Output the [x, y] coordinate of the center of the cell containing the given text.  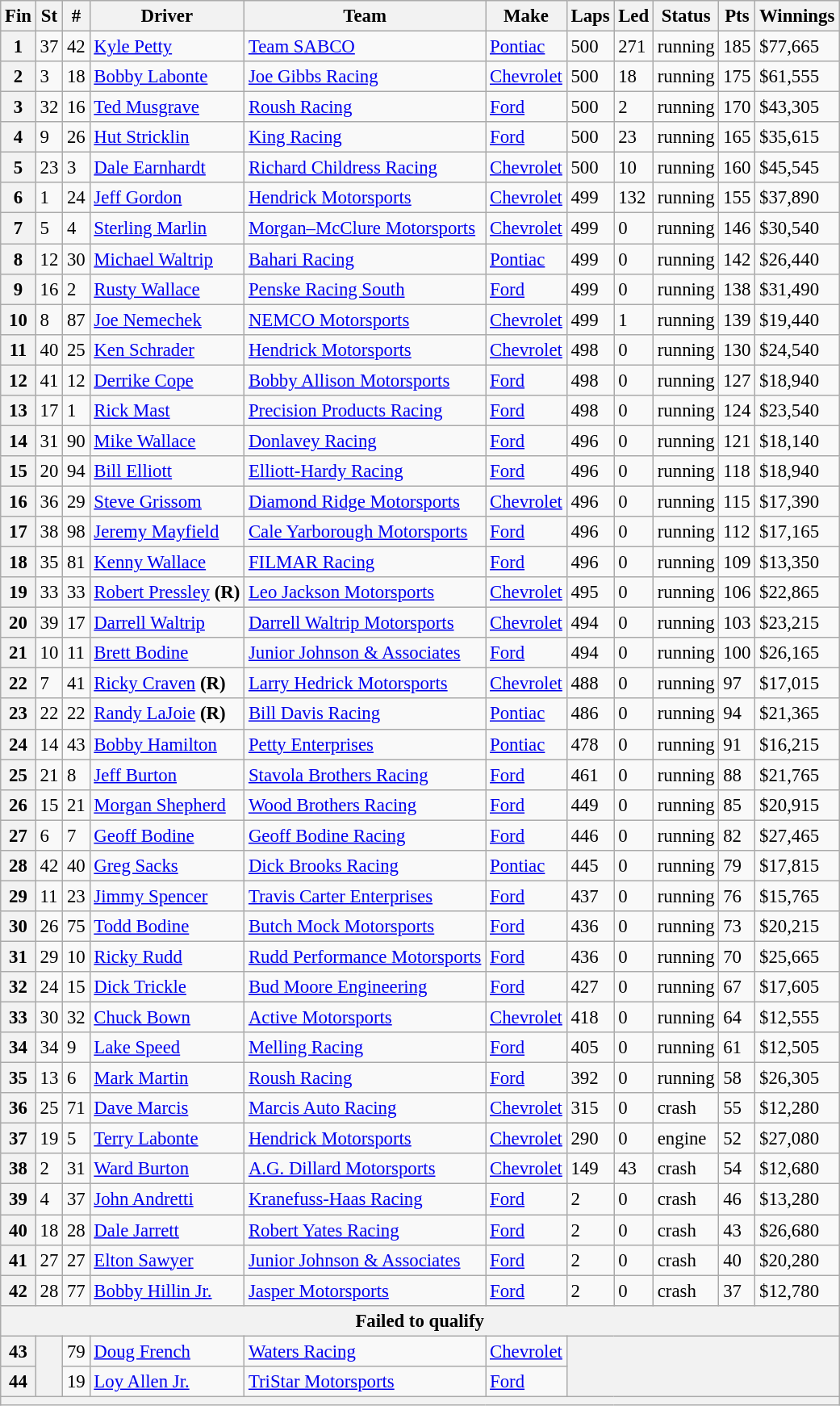
Failed to qualify [420, 1320]
Bill Davis Racing [365, 714]
55 [738, 1108]
Jeff Gordon [167, 198]
64 [738, 1018]
Waters Racing [365, 1351]
Joe Nemechek [167, 320]
461 [591, 775]
290 [591, 1139]
Jasper Motorsports [365, 1291]
315 [591, 1108]
$20,915 [797, 805]
149 [591, 1170]
$22,865 [797, 592]
Larry Hedrick Motorsports [365, 684]
392 [591, 1078]
Kenny Wallace [167, 563]
$21,765 [797, 775]
Winnings [797, 16]
Joe Gibbs Racing [365, 77]
271 [634, 47]
$23,540 [797, 411]
77 [76, 1291]
132 [634, 198]
$27,465 [797, 835]
$17,605 [797, 987]
Elton Sawyer [167, 1260]
FILMAR Racing [365, 563]
$19,440 [797, 320]
449 [591, 805]
100 [738, 653]
75 [76, 927]
Jeremy Mayfield [167, 532]
Rusty Wallace [167, 289]
$16,215 [797, 744]
142 [738, 259]
88 [738, 775]
Active Motorsports [365, 1018]
$35,615 [797, 137]
Dale Earnhardt [167, 168]
$43,305 [797, 107]
97 [738, 684]
98 [76, 532]
44 [19, 1382]
Rudd Performance Motorsports [365, 956]
John Andretti [167, 1199]
85 [738, 805]
Darrell Waltrip Motorsports [365, 623]
Kyle Petty [167, 47]
$17,815 [797, 866]
Lake Speed [167, 1048]
437 [591, 896]
160 [738, 168]
Elliott-Hardy Racing [365, 471]
Dick Trickle [167, 987]
Led [634, 16]
Terry Labonte [167, 1139]
67 [738, 987]
Morgan–McClure Motorsports [365, 228]
King Racing [365, 137]
$17,390 [797, 501]
Marcis Auto Racing [365, 1108]
Bobby Hillin Jr. [167, 1291]
Geoff Bodine Racing [365, 835]
Bobby Labonte [167, 77]
Jimmy Spencer [167, 896]
Chuck Bown [167, 1018]
$31,490 [797, 289]
130 [738, 349]
427 [591, 987]
$61,555 [797, 77]
82 [738, 835]
76 [738, 896]
71 [76, 1108]
Stavola Brothers Racing [365, 775]
185 [738, 47]
73 [738, 927]
127 [738, 380]
$26,305 [797, 1078]
Dick Brooks Racing [365, 866]
486 [591, 714]
$20,280 [797, 1260]
Ward Burton [167, 1170]
$12,780 [797, 1291]
Melling Racing [365, 1048]
175 [738, 77]
Mark Martin [167, 1078]
Ricky Rudd [167, 956]
Wood Brothers Racing [365, 805]
Todd Bodine [167, 927]
Team SABCO [365, 47]
$30,540 [797, 228]
Dave Marcis [167, 1108]
Laps [591, 16]
Precision Products Racing [365, 411]
Greg Sacks [167, 866]
$17,015 [797, 684]
146 [738, 228]
54 [738, 1170]
$37,890 [797, 198]
87 [76, 320]
Kranefuss-Haas Racing [365, 1199]
$12,555 [797, 1018]
$15,765 [797, 896]
Richard Childress Racing [365, 168]
46 [738, 1199]
Ted Musgrave [167, 107]
$21,365 [797, 714]
Bobby Hamilton [167, 744]
Donlavey Racing [365, 441]
TriStar Motorsports [365, 1382]
81 [76, 563]
52 [738, 1139]
115 [738, 501]
NEMCO Motorsports [365, 320]
Robert Pressley (R) [167, 592]
Leo Jackson Motorsports [365, 592]
121 [738, 441]
$12,505 [797, 1048]
$17,165 [797, 532]
445 [591, 866]
Jeff Burton [167, 775]
Mike Wallace [167, 441]
$23,215 [797, 623]
Bud Moore Engineering [365, 987]
165 [738, 137]
Team [365, 16]
Ken Schrader [167, 349]
$25,665 [797, 956]
138 [738, 289]
Morgan Shepherd [167, 805]
$12,680 [797, 1170]
103 [738, 623]
61 [738, 1048]
Travis Carter Enterprises [365, 896]
70 [738, 956]
A.G. Dillard Motorsports [365, 1170]
Rick Mast [167, 411]
$12,280 [797, 1108]
Dale Jarrett [167, 1230]
Status [686, 16]
112 [738, 532]
Cale Yarborough Motorsports [365, 532]
$13,280 [797, 1199]
Randy LaJoie (R) [167, 714]
Derrike Cope [167, 380]
109 [738, 563]
$26,440 [797, 259]
Brett Bodine [167, 653]
106 [738, 592]
Darrell Waltrip [167, 623]
$27,080 [797, 1139]
$77,665 [797, 47]
495 [591, 592]
170 [738, 107]
418 [591, 1018]
Bahari Racing [365, 259]
Driver [167, 16]
Fin [19, 16]
Diamond Ridge Motorsports [365, 501]
Doug French [167, 1351]
$26,680 [797, 1230]
139 [738, 320]
Petty Enterprises [365, 744]
$45,545 [797, 168]
$18,140 [797, 441]
Sterling Marlin [167, 228]
Ricky Craven (R) [167, 684]
124 [738, 411]
58 [738, 1078]
405 [591, 1048]
$20,215 [797, 927]
$13,350 [797, 563]
Hut Stricklin [167, 137]
Robert Yates Racing [365, 1230]
Michael Waltrip [167, 259]
446 [591, 835]
488 [591, 684]
Bobby Allison Motorsports [365, 380]
Pts [738, 16]
118 [738, 471]
Make [526, 16]
90 [76, 441]
St [48, 16]
478 [591, 744]
Butch Mock Motorsports [365, 927]
91 [738, 744]
155 [738, 198]
Steve Grissom [167, 501]
# [76, 16]
Geoff Bodine [167, 835]
Loy Allen Jr. [167, 1382]
$26,165 [797, 653]
Bill Elliott [167, 471]
$24,540 [797, 349]
engine [686, 1139]
Penske Racing South [365, 289]
